Search for the cell housing the specified text and yield its [x, y] center coordinate. 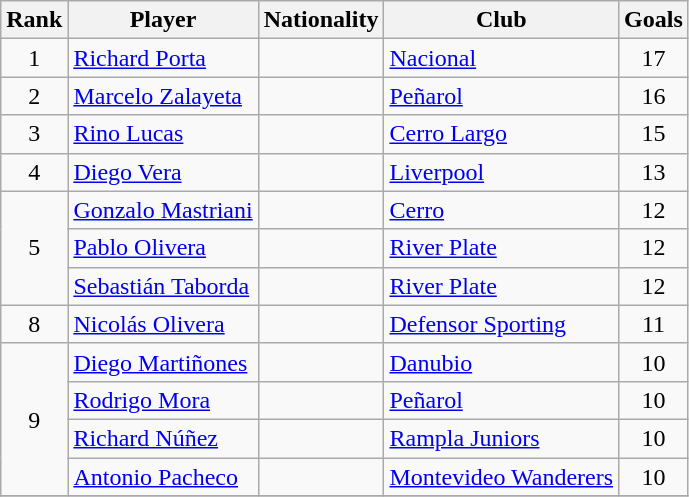
Richard Núñez [163, 438]
Player [163, 20]
Antonio Pacheco [163, 477]
Nicolás Olivera [163, 324]
Gonzalo Mastriani [163, 210]
8 [34, 324]
Pablo Olivera [163, 248]
17 [654, 58]
Defensor Sporting [502, 324]
Nationality [321, 20]
Sebastián Taborda [163, 286]
Cerro Largo [502, 134]
Marcelo Zalayeta [163, 96]
Montevideo Wanderers [502, 477]
5 [34, 248]
2 [34, 96]
Rino Lucas [163, 134]
Danubio [502, 362]
Liverpool [502, 172]
16 [654, 96]
Rank [34, 20]
Cerro [502, 210]
Diego Vera [163, 172]
Rodrigo Mora [163, 400]
Richard Porta [163, 58]
Goals [654, 20]
Nacional [502, 58]
Rampla Juniors [502, 438]
4 [34, 172]
1 [34, 58]
Club [502, 20]
3 [34, 134]
15 [654, 134]
11 [654, 324]
13 [654, 172]
Diego Martiñones [163, 362]
9 [34, 419]
